Return the (x, y) coordinate for the center point of the cell that contains the specified text.  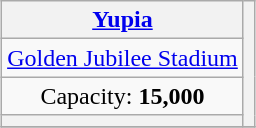
Capacity: 15,000 (123, 96)
Golden Jubilee Stadium (123, 58)
Yupia (123, 20)
